Return the (x, y) coordinate for the center point of the cell that contains the specified text.  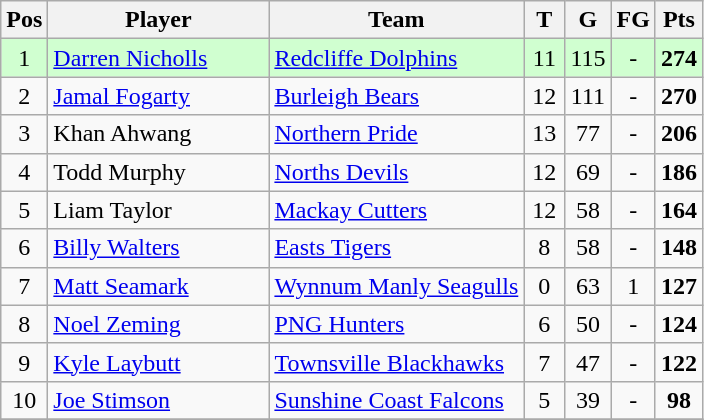
Pos (24, 20)
G (588, 20)
186 (678, 172)
111 (588, 96)
0 (544, 286)
77 (588, 134)
Matt Seamark (158, 286)
Player (158, 20)
98 (678, 400)
47 (588, 362)
115 (588, 58)
Team (396, 20)
Mackay Cutters (396, 210)
4 (24, 172)
270 (678, 96)
Townsville Blackhawks (396, 362)
Wynnum Manly Seagulls (396, 286)
Easts Tigers (396, 248)
Norths Devils (396, 172)
PNG Hunters (396, 324)
Noel Zeming (158, 324)
9 (24, 362)
69 (588, 172)
206 (678, 134)
2 (24, 96)
Jamal Fogarty (158, 96)
39 (588, 400)
Burleigh Bears (396, 96)
148 (678, 248)
164 (678, 210)
FG (633, 20)
122 (678, 362)
13 (544, 134)
Khan Ahwang (158, 134)
Pts (678, 20)
11 (544, 58)
T (544, 20)
Kyle Laybutt (158, 362)
127 (678, 286)
Todd Murphy (158, 172)
3 (24, 134)
Sunshine Coast Falcons (396, 400)
63 (588, 286)
Northern Pride (396, 134)
Liam Taylor (158, 210)
Redcliffe Dolphins (396, 58)
Billy Walters (158, 248)
Joe Stimson (158, 400)
50 (588, 324)
10 (24, 400)
274 (678, 58)
124 (678, 324)
Darren Nicholls (158, 58)
